Locate the cell with the specified text and output its [x, y] center coordinate. 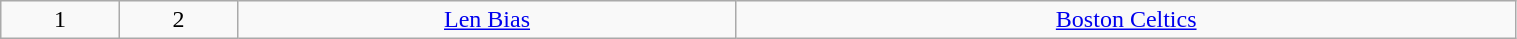
2 [178, 20]
1 [60, 20]
Boston Celtics [1126, 20]
Len Bias [488, 20]
